Locate the cell with the specified text and output its [x, y] center coordinate. 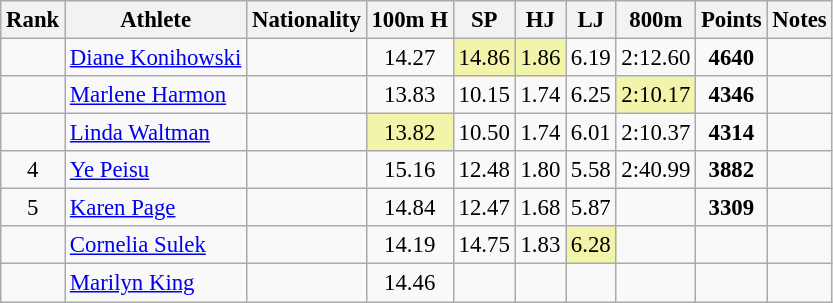
15.16 [410, 170]
1.83 [540, 245]
800m [656, 20]
3309 [732, 208]
13.83 [410, 95]
4640 [732, 58]
Marilyn King [156, 283]
6.28 [591, 245]
Cornelia Sulek [156, 245]
4314 [732, 133]
HJ [540, 20]
4346 [732, 95]
Diane Konihowski [156, 58]
1.80 [540, 170]
14.86 [484, 58]
14.84 [410, 208]
Nationality [306, 20]
Athlete [156, 20]
13.82 [410, 133]
Linda Waltman [156, 133]
10.15 [484, 95]
5 [33, 208]
14.19 [410, 245]
5.58 [591, 170]
12.48 [484, 170]
6.25 [591, 95]
Marlene Harmon [156, 95]
2:10.17 [656, 95]
1.86 [540, 58]
6.01 [591, 133]
4 [33, 170]
3882 [732, 170]
Karen Page [156, 208]
Notes [800, 20]
SP [484, 20]
1.68 [540, 208]
5.87 [591, 208]
2:10.37 [656, 133]
Points [732, 20]
100m H [410, 20]
2:40.99 [656, 170]
14.46 [410, 283]
Ye Peisu [156, 170]
6.19 [591, 58]
2:12.60 [656, 58]
Rank [33, 20]
14.27 [410, 58]
12.47 [484, 208]
LJ [591, 20]
14.75 [484, 245]
10.50 [484, 133]
